Scan for the cell matching the given text and deliver its (x, y) coordinate at center. 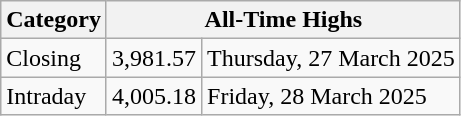
Friday, 28 March 2025 (332, 96)
3,981.57 (154, 58)
4,005.18 (154, 96)
Closing (54, 58)
Thursday, 27 March 2025 (332, 58)
Intraday (54, 96)
All-Time Highs (283, 20)
Category (54, 20)
